Pinpoint the cell where the given text exists, returning its [X, Y] midpoint coordinate. 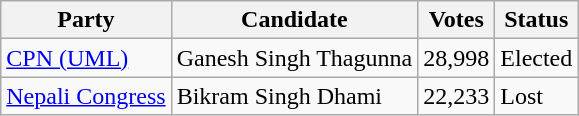
Nepali Congress [86, 96]
Party [86, 20]
CPN (UML) [86, 58]
Ganesh Singh Thagunna [294, 58]
Status [536, 20]
Elected [536, 58]
Votes [456, 20]
Bikram Singh Dhami [294, 96]
22,233 [456, 96]
Lost [536, 96]
Candidate [294, 20]
28,998 [456, 58]
